Pinpoint the cell where the given text exists, returning its [X, Y] midpoint coordinate. 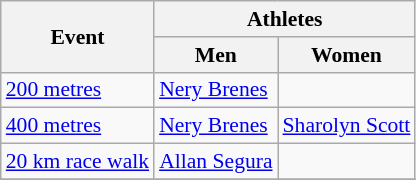
Event [78, 36]
Athletes [284, 19]
Allan Segura [216, 162]
Women [347, 55]
200 metres [78, 90]
20 km race walk [78, 162]
400 metres [78, 126]
Men [216, 55]
Sharolyn Scott [347, 126]
